Return [X, Y] of the center of cell containing provided text 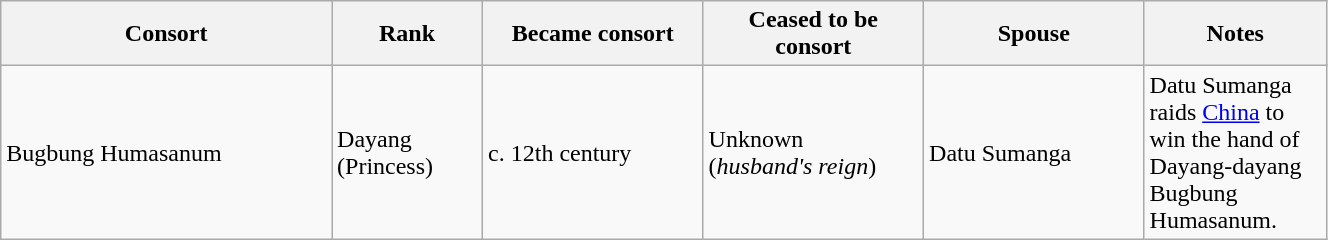
Unknown(husband's reign) [813, 152]
Notes [1235, 34]
Spouse [1034, 34]
Bugbung Humasanum [166, 152]
Consort [166, 34]
Rank [408, 34]
Dayang (Princess) [408, 152]
Ceased to be consort [813, 34]
Became consort [593, 34]
Datu Sumanga raids China to win the hand of Dayang-dayang Bugbung Humasanum. [1235, 152]
c. 12th century [593, 152]
Datu Sumanga [1034, 152]
